Scan for the cell matching the given text and deliver its [x, y] coordinate at center. 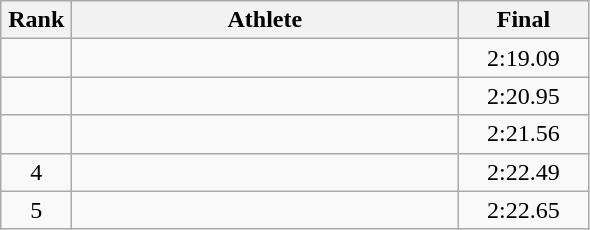
2:22.49 [524, 172]
2:21.56 [524, 134]
Athlete [265, 20]
2:19.09 [524, 58]
2:22.65 [524, 210]
5 [36, 210]
2:20.95 [524, 96]
4 [36, 172]
Final [524, 20]
Rank [36, 20]
